Search for the cell housing the specified text and yield its (x, y) center coordinate. 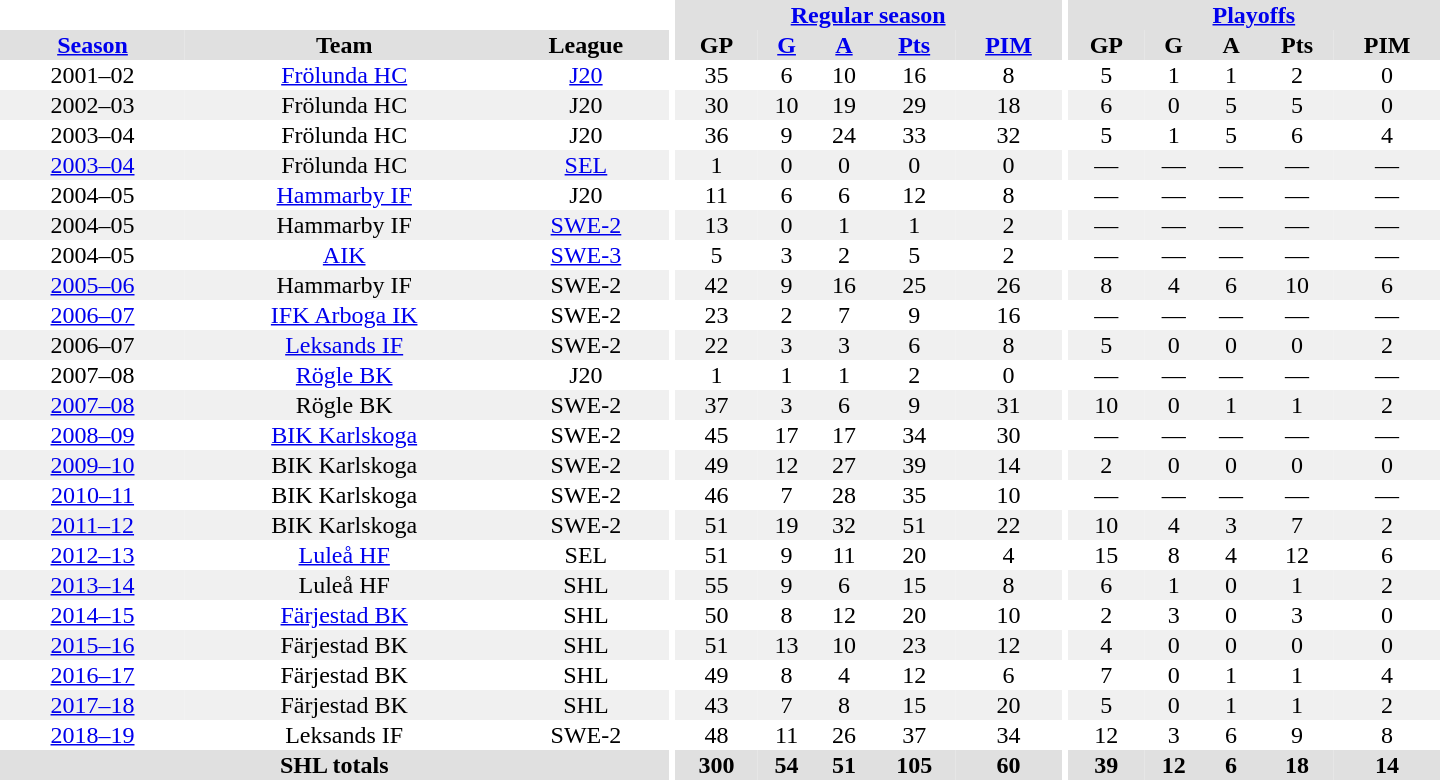
2014–15 (92, 615)
25 (914, 285)
36 (716, 135)
27 (844, 465)
48 (716, 735)
2018–19 (92, 735)
2010–11 (92, 495)
55 (716, 585)
Season (92, 45)
33 (914, 135)
105 (914, 765)
League (586, 45)
AIK (344, 255)
Regular season (868, 15)
46 (716, 495)
28 (844, 495)
2013–14 (92, 585)
54 (786, 765)
300 (716, 765)
2012–13 (92, 555)
31 (1009, 405)
24 (844, 135)
IFK Arboga IK (344, 315)
60 (1009, 765)
2016–17 (92, 675)
2005–06 (92, 285)
Playoffs (1254, 15)
42 (716, 285)
SWE-3 (586, 255)
29 (914, 105)
2008–09 (92, 435)
2011–12 (92, 525)
SHL totals (334, 765)
2001–02 (92, 75)
50 (716, 615)
2009–10 (92, 465)
2015–16 (92, 645)
43 (716, 705)
45 (716, 435)
Team (344, 45)
2002–03 (92, 105)
2017–18 (92, 705)
